Determine the [X, Y] coordinate at the center of the cell enclosing the given text.  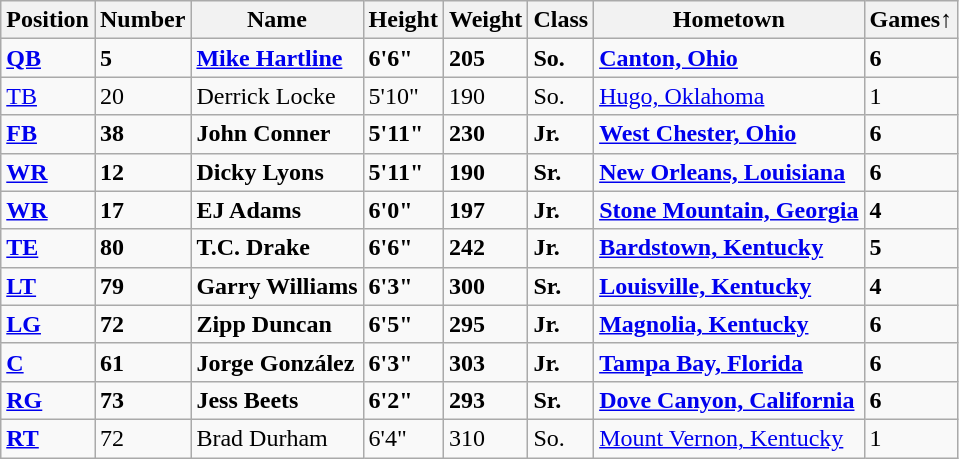
Brad Durham [277, 438]
QB [48, 58]
300 [485, 286]
6'4" [403, 438]
Position [48, 20]
Tampa Bay, Florida [729, 362]
242 [485, 248]
Zipp Duncan [277, 324]
Louisville, Kentucky [729, 286]
Height [403, 20]
C [48, 362]
Jess Beets [277, 400]
FB [48, 134]
12 [142, 172]
Jorge González [277, 362]
6'5" [403, 324]
New Orleans, Louisiana [729, 172]
RT [48, 438]
Derrick Locke [277, 96]
Dicky Lyons [277, 172]
5'10" [403, 96]
80 [142, 248]
Dove Canyon, California [729, 400]
TB [48, 96]
LT [48, 286]
73 [142, 400]
Canton, Ohio [729, 58]
295 [485, 324]
Garry Williams [277, 286]
EJ Adams [277, 210]
John Conner [277, 134]
Stone Mountain, Georgia [729, 210]
Number [142, 20]
Magnolia, Kentucky [729, 324]
Mike Hartline [277, 58]
205 [485, 58]
Bardstown, Kentucky [729, 248]
293 [485, 400]
20 [142, 96]
79 [142, 286]
Mount Vernon, Kentucky [729, 438]
303 [485, 362]
6'2" [403, 400]
230 [485, 134]
17 [142, 210]
T.C. Drake [277, 248]
TE [48, 248]
Games↑ [911, 20]
61 [142, 362]
38 [142, 134]
RG [48, 400]
Hugo, Oklahoma [729, 96]
West Chester, Ohio [729, 134]
197 [485, 210]
Class [561, 20]
310 [485, 438]
LG [48, 324]
Hometown [729, 20]
Weight [485, 20]
6'0" [403, 210]
Name [277, 20]
